Determine the (x, y) coordinate at the center of the cell enclosing the given text.  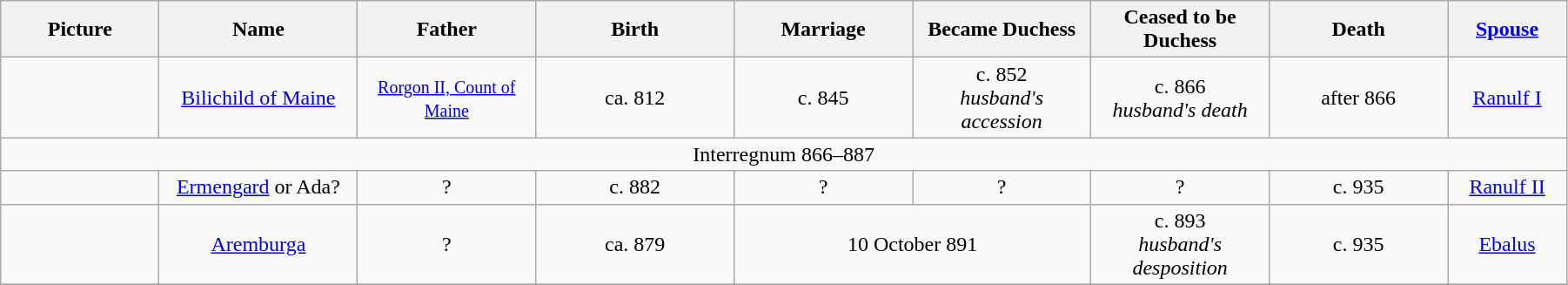
Interregnum 866–887 (784, 154)
c. 893husband's desposition (1180, 244)
Ranulf I (1507, 98)
Name (258, 30)
c. 882 (635, 187)
Became Duchess (1002, 30)
Father (447, 30)
Ranulf II (1507, 187)
ca. 812 (635, 98)
Ermengard or Ada? (258, 187)
Bilichild of Maine (258, 98)
ca. 879 (635, 244)
c. 845 (823, 98)
Aremburga (258, 244)
after 866 (1359, 98)
Picture (80, 30)
c. 866husband's death (1180, 98)
Birth (635, 30)
10 October 891 (913, 244)
Ebalus (1507, 244)
Ceased to be Duchess (1180, 30)
Spouse (1507, 30)
Rorgon II, Count of Maine (447, 98)
c. 852 husband's accession (1002, 98)
Marriage (823, 30)
Death (1359, 30)
